Detect which cell encompasses the target text, then output its [x, y] center coordinate. 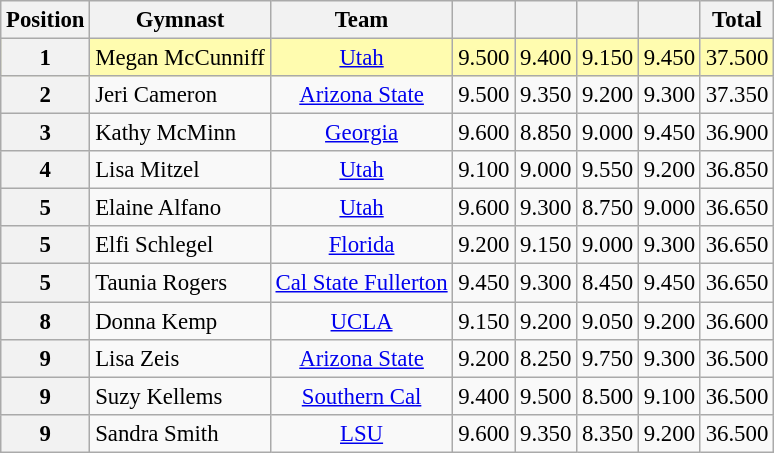
Cal State Fullerton [362, 283]
4 [46, 170]
LSU [362, 433]
Sandra Smith [180, 433]
8.750 [608, 208]
Lisa Mitzel [180, 170]
37.350 [736, 95]
8.850 [546, 133]
9.750 [608, 358]
Position [46, 20]
37.500 [736, 58]
Jeri Cameron [180, 95]
Suzy Kellems [180, 396]
Southern Cal [362, 396]
Donna Kemp [180, 321]
8.350 [608, 433]
36.850 [736, 170]
Lisa Zeis [180, 358]
3 [46, 133]
Total [736, 20]
9.550 [608, 170]
36.900 [736, 133]
Kathy McMinn [180, 133]
Team [362, 20]
Florida [362, 245]
8 [46, 321]
36.600 [736, 321]
Elaine Alfano [180, 208]
Elfi Schlegel [180, 245]
8.450 [608, 283]
8.250 [546, 358]
8.500 [608, 396]
Megan McCunniff [180, 58]
UCLA [362, 321]
Gymnast [180, 20]
Taunia Rogers [180, 283]
Georgia [362, 133]
9.050 [608, 321]
2 [46, 95]
1 [46, 58]
